Search for the cell housing the specified text and yield its [x, y] center coordinate. 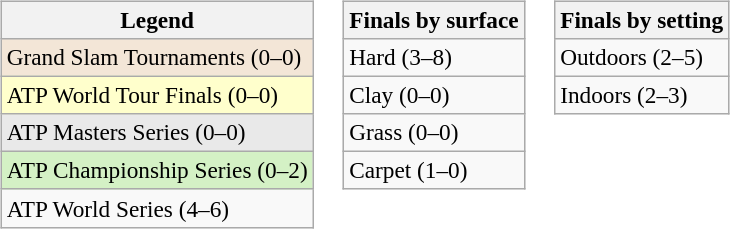
Indoors (2–3) [642, 95]
ATP Championship Series (0–2) [157, 171]
Legend [157, 20]
Grand Slam Tournaments (0–0) [157, 57]
ATP Masters Series (0–0) [157, 133]
ATP World Tour Finals (0–0) [157, 95]
Grass (0–0) [434, 133]
Carpet (1–0) [434, 171]
Outdoors (2–5) [642, 57]
Finals by surface [434, 20]
Hard (3–8) [434, 57]
Finals by setting [642, 20]
Clay (0–0) [434, 95]
ATP World Series (4–6) [157, 208]
